Return (X, Y) of the center of cell containing provided text 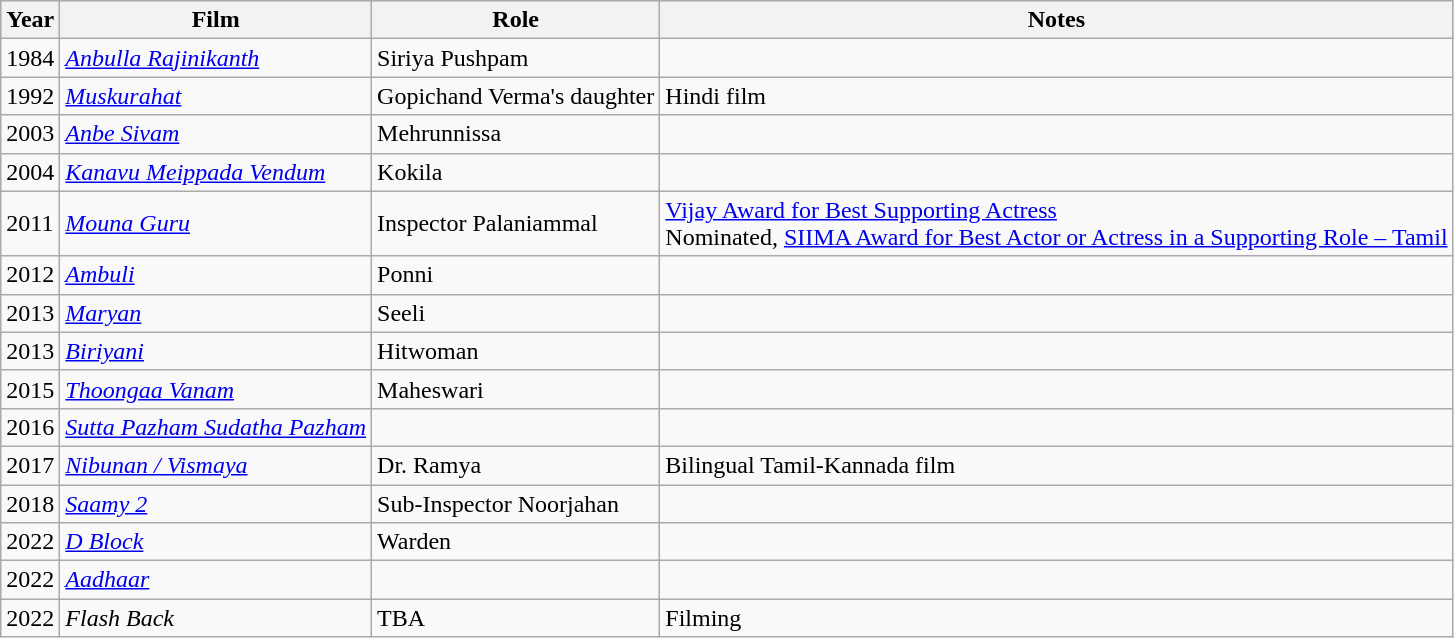
Filming (1056, 618)
Seeli (516, 313)
Siriya Pushpam (516, 58)
2017 (30, 465)
Maryan (216, 313)
Thoongaa Vanam (216, 389)
Mehrunnissa (516, 134)
Nibunan / Vismaya (216, 465)
Hindi film (1056, 96)
Mouna Guru (216, 224)
TBA (516, 618)
Bilingual Tamil-Kannada film (1056, 465)
2018 (30, 503)
2004 (30, 172)
Ambuli (216, 275)
Sutta Pazham Sudatha Pazham (216, 427)
D Block (216, 542)
Year (30, 20)
Inspector Palaniammal (516, 224)
2016 (30, 427)
Role (516, 20)
Maheswari (516, 389)
2015 (30, 389)
Anbe Sivam (216, 134)
Ponni (516, 275)
Kokila (516, 172)
Saamy 2 (216, 503)
Vijay Award for Best Supporting ActressNominated, SIIMA Award for Best Actor or Actress in a Supporting Role – Tamil (1056, 224)
2011 (30, 224)
1984 (30, 58)
Gopichand Verma's daughter (516, 96)
Muskurahat (216, 96)
Biriyani (216, 351)
Kanavu Meippada Vendum (216, 172)
1992 (30, 96)
Anbulla Rajinikanth (216, 58)
2003 (30, 134)
Flash Back (216, 618)
Warden (516, 542)
Aadhaar (216, 580)
2012 (30, 275)
Dr. Ramya (516, 465)
Film (216, 20)
Sub-Inspector Noorjahan (516, 503)
Notes (1056, 20)
Hitwoman (516, 351)
